For the text-containing cell, return its midpoint in (x, y) coordinate format. 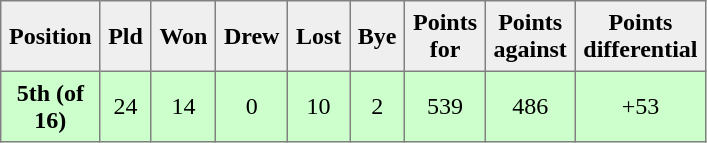
Won (184, 36)
Pld (126, 36)
Points for (446, 36)
Lost (319, 36)
0 (252, 106)
Points differential (640, 36)
+53 (640, 106)
Points against (530, 36)
24 (126, 106)
486 (530, 106)
Drew (252, 36)
Position (50, 36)
539 (446, 106)
Bye (378, 36)
10 (319, 106)
2 (378, 106)
14 (184, 106)
5th (of 16) (50, 106)
